Provide the (x, y) coordinate of the cell's center where the given text is located.  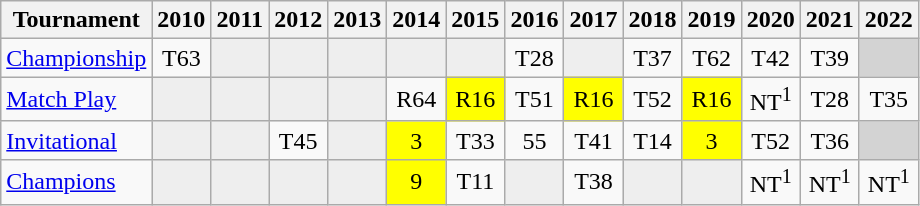
9 (416, 182)
2018 (652, 20)
T39 (830, 58)
T11 (476, 182)
2014 (416, 20)
T35 (888, 100)
T14 (652, 140)
T42 (770, 58)
T37 (652, 58)
2020 (770, 20)
T62 (712, 58)
Match Play (76, 100)
2012 (298, 20)
2013 (358, 20)
55 (534, 140)
Championship (76, 58)
2010 (182, 20)
R64 (416, 100)
Tournament (76, 20)
2021 (830, 20)
2015 (476, 20)
2019 (712, 20)
T36 (830, 140)
Invitational (76, 140)
T41 (594, 140)
2017 (594, 20)
T51 (534, 100)
T45 (298, 140)
2022 (888, 20)
2011 (240, 20)
T38 (594, 182)
2016 (534, 20)
Champions (76, 182)
T63 (182, 58)
T33 (476, 140)
